Pinpoint the cell where the given text exists, returning its (X, Y) midpoint coordinate. 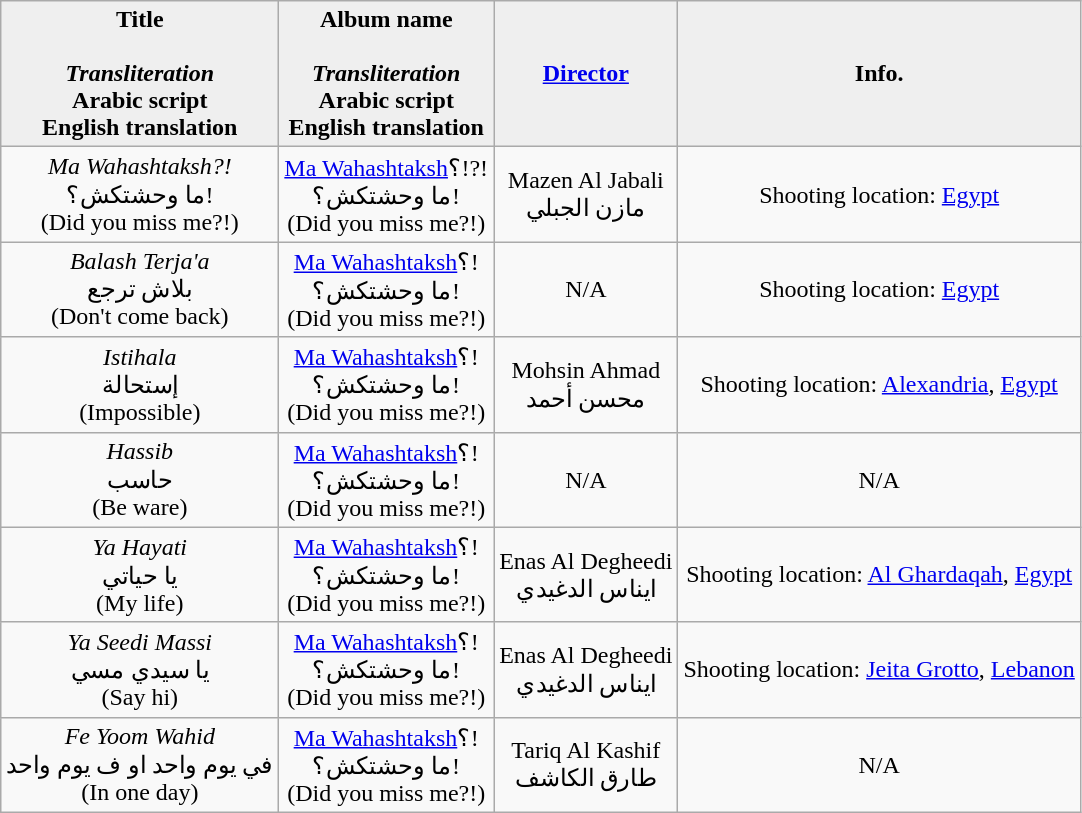
Mazen Al Jabaliمازن الجبلي (586, 194)
Ma Wahashtaksh؟!?!ما وحشتكش؟!(Did you miss me?!) (386, 194)
Shooting location: Alexandria, Egypt (879, 384)
Istihalaإستحالة(Impossible) (140, 384)
Hassibحاسب(Be ware) (140, 480)
Tariq Al Kashifطارق الكاشف (586, 764)
Director (586, 74)
Mohsin Ahmadمحسن أحمد (586, 384)
Balash Terja'aبلاش ترجع(Don't come back) (140, 290)
Fe Yoom Wahidفي يوم واحد او ف يوم واحد(In one day) (140, 764)
Ya Hayatiيا حياتي(My life) (140, 574)
TitleTransliterationArabic scriptEnglish translation (140, 74)
Ya Seedi Massiيا سيدي مسي(Say hi) (140, 670)
Shooting location: Jeita Grotto, Lebanon (879, 670)
Ma Wahashtaksh?!ما وحشتكش؟!(Did you miss me?!) (140, 194)
Shooting location: Al Ghardaqah, Egypt (879, 574)
Info. (879, 74)
Album nameTransliterationArabic scriptEnglish translation (386, 74)
